Search for the cell housing the specified text and yield its [x, y] center coordinate. 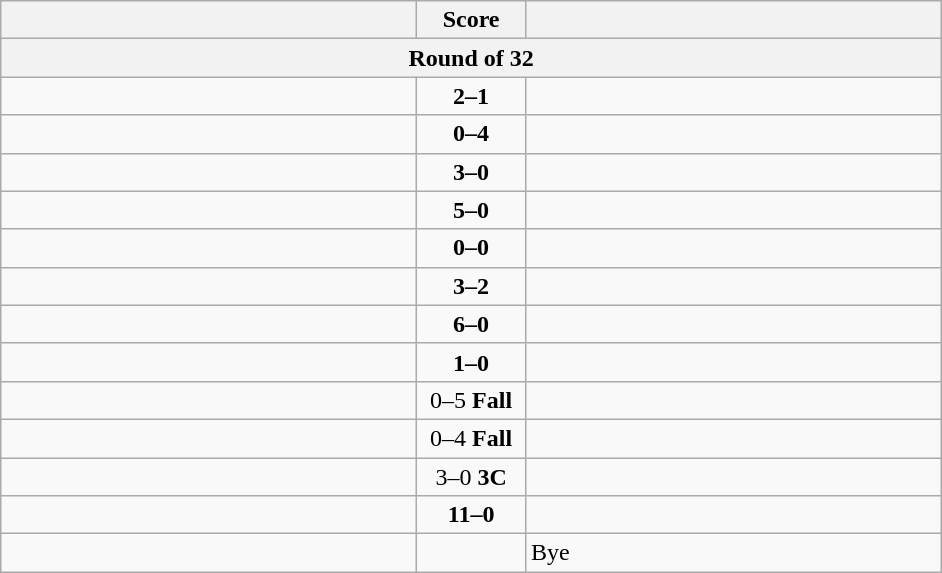
0–4 [472, 134]
Round of 32 [472, 58]
11–0 [472, 515]
0–5 Fall [472, 400]
Score [472, 20]
2–1 [472, 96]
1–0 [472, 362]
3–2 [472, 286]
Bye [733, 553]
3–0 3C [472, 477]
3–0 [472, 172]
5–0 [472, 210]
0–4 Fall [472, 438]
6–0 [472, 324]
0–0 [472, 248]
